Capture the cell that displays the provided text and extract its (x, y) central coordinate. 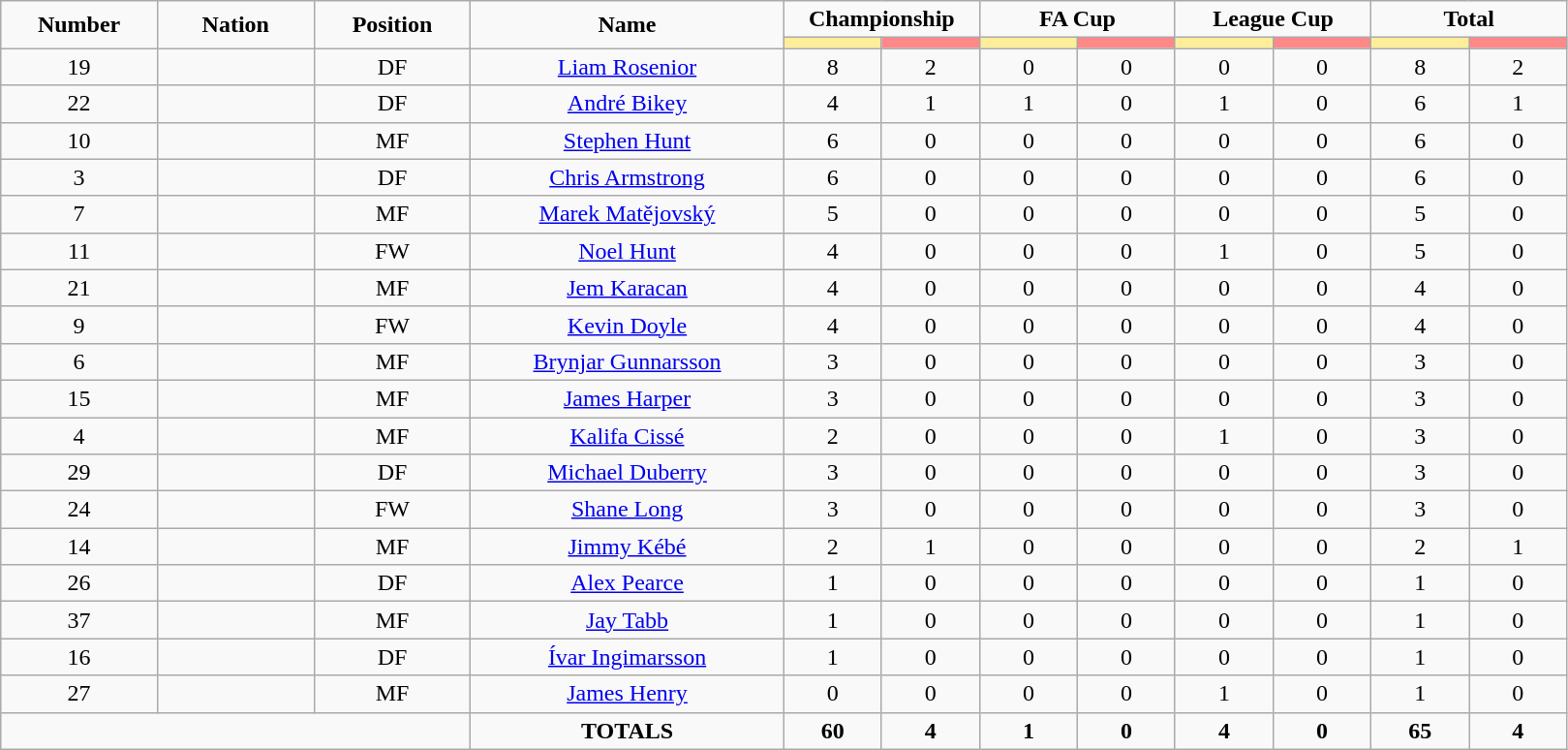
Ívar Ingimarsson (628, 657)
26 (79, 583)
Kevin Doyle (628, 325)
19 (79, 67)
15 (79, 398)
Chris Armstrong (628, 177)
Noel Hunt (628, 251)
24 (79, 510)
Name (628, 25)
60 (833, 731)
Alex Pearce (628, 583)
Position (392, 25)
9 (79, 325)
29 (79, 473)
League Cup (1273, 19)
Number (79, 25)
Nation (235, 25)
Total (1469, 19)
Marek Matějovský (628, 214)
Stephen Hunt (628, 141)
37 (79, 620)
27 (79, 694)
65 (1420, 731)
16 (79, 657)
21 (79, 288)
Shane Long (628, 510)
10 (79, 141)
7 (79, 214)
James Harper (628, 398)
Michael Duberry (628, 473)
Liam Rosenior (628, 67)
James Henry (628, 694)
Brynjar Gunnarsson (628, 361)
Jay Tabb (628, 620)
FA Cup (1077, 19)
22 (79, 104)
Kalifa Cissé (628, 435)
11 (79, 251)
14 (79, 547)
André Bikey (628, 104)
TOTALS (628, 731)
Jem Karacan (628, 288)
Jimmy Kébé (628, 547)
Championship (881, 19)
